Output the (x, y) coordinate of the center of the cell containing the given text.  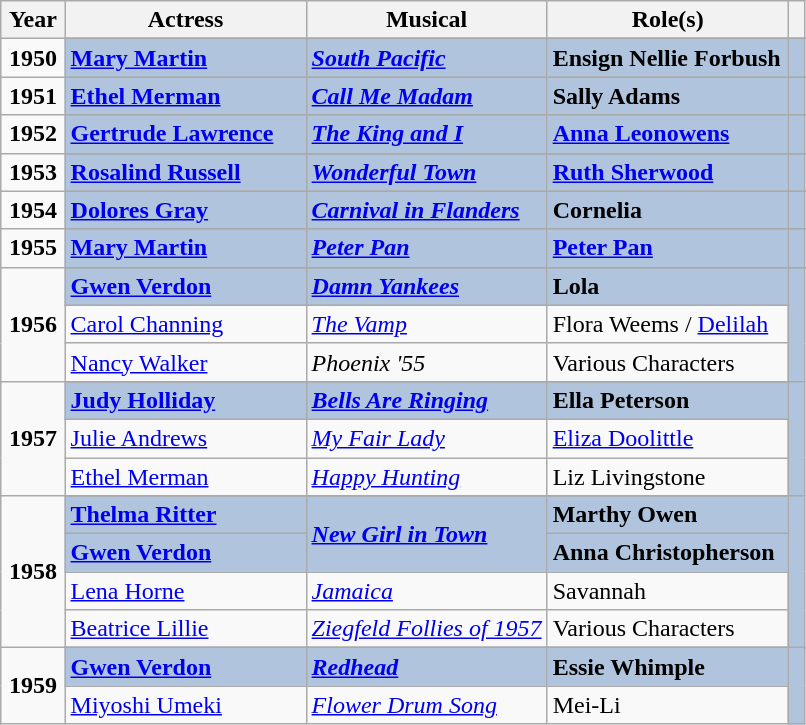
Sally Adams (668, 96)
Cornelia (668, 210)
Eliza Doolittle (668, 438)
1950 (33, 58)
Bells Are Ringing (426, 400)
Call Me Madam (426, 96)
Thelma Ritter (186, 515)
1953 (33, 172)
Carnival in Flanders (426, 210)
Actress (186, 20)
Julie Andrews (186, 438)
Lola (668, 286)
Carol Channing (186, 324)
Ensign Nellie Forbush (668, 58)
1955 (33, 248)
Musical (426, 20)
Nancy Walker (186, 362)
Lena Horne (186, 591)
1952 (33, 134)
Redhead (426, 667)
Mei-Li (668, 705)
1957 (33, 438)
Phoenix '55 (426, 362)
Miyoshi Umeki (186, 705)
Role(s) (668, 20)
The King and I (426, 134)
Anna Christopherson (668, 553)
Ruth Sherwood (668, 172)
Anna Leonowens (668, 134)
Beatrice Lillie (186, 629)
1951 (33, 96)
1956 (33, 324)
Rosalind Russell (186, 172)
Gertrude Lawrence (186, 134)
Flower Drum Song (426, 705)
Dolores Gray (186, 210)
Flora Weems / Delilah (668, 324)
Essie Whimple (668, 667)
Wonderful Town (426, 172)
Year (33, 20)
Damn Yankees (426, 286)
The Vamp (426, 324)
Jamaica (426, 591)
New Girl in Town (426, 534)
South Pacific (426, 58)
1959 (33, 686)
Happy Hunting (426, 477)
1954 (33, 210)
Ziegfeld Follies of 1957 (426, 629)
Liz Livingstone (668, 477)
Judy Holliday (186, 400)
1958 (33, 572)
Savannah (668, 591)
Ella Peterson (668, 400)
Marthy Owen (668, 515)
My Fair Lady (426, 438)
